Scan for the cell matching the given text and deliver its [X, Y] coordinate at center. 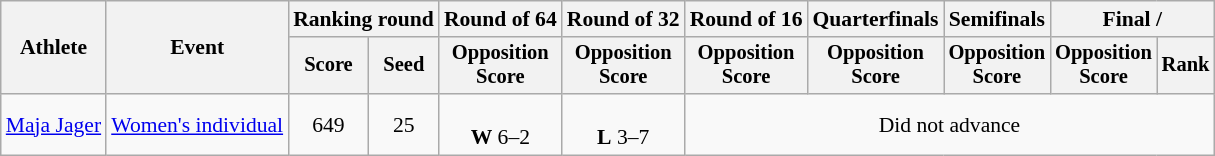
Women's individual [197, 124]
Athlete [54, 48]
Round of 16 [746, 19]
L 3–7 [624, 124]
Rank [1186, 66]
Final / [1132, 19]
Seed [404, 66]
Maja Jager [54, 124]
649 [328, 124]
Score [328, 66]
25 [404, 124]
Round of 32 [624, 19]
Round of 64 [500, 19]
Quarterfinals [876, 19]
Did not advance [950, 124]
Ranking round [364, 19]
W 6–2 [500, 124]
Event [197, 48]
Semifinals [998, 19]
